Search for the cell housing the specified text and yield its [x, y] center coordinate. 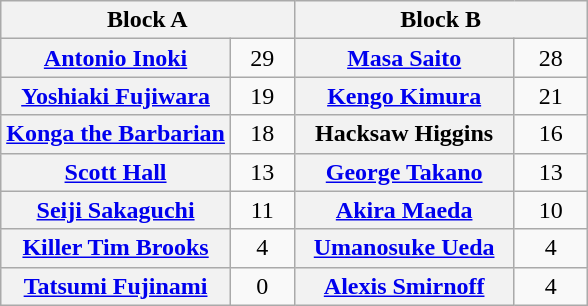
Killer Tim Brooks [116, 248]
Konga the Barbarian [116, 134]
11 [262, 210]
18 [262, 134]
Antonio Inoki [116, 58]
Umanosuke Ueda [404, 248]
Block B [440, 20]
10 [550, 210]
Hacksaw Higgins [404, 134]
Alexis Smirnoff [404, 286]
29 [262, 58]
19 [262, 96]
Kengo Kimura [404, 96]
Scott Hall [116, 172]
Block A [148, 20]
28 [550, 58]
Tatsumi Fujinami [116, 286]
0 [262, 286]
Yoshiaki Fujiwara [116, 96]
George Takano [404, 172]
Masa Saito [404, 58]
Seiji Sakaguchi [116, 210]
16 [550, 134]
21 [550, 96]
Akira Maeda [404, 210]
